Return (X, Y) of the center of cell containing provided text 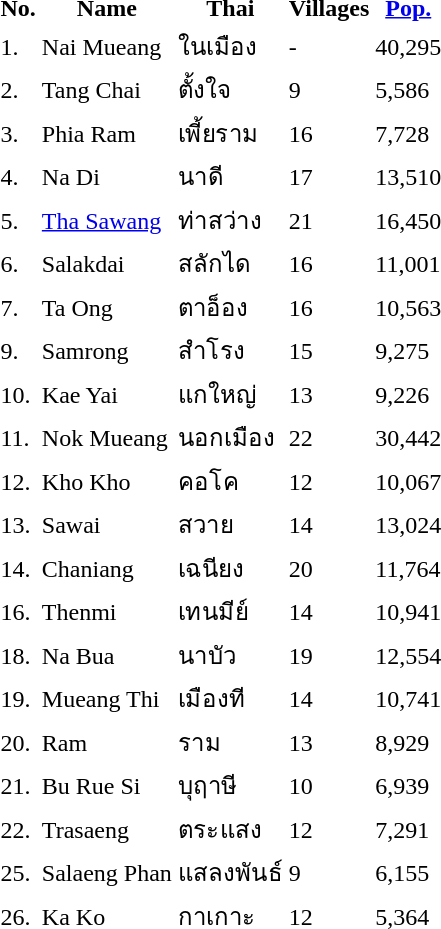
Tha Sawang (106, 220)
20 (328, 568)
10 (328, 786)
Salakdai (106, 264)
Na Di (106, 176)
บุฤาษี (230, 786)
Kho Kho (106, 481)
ในเมือง (230, 46)
Nai Mueang (106, 46)
Nok Mueang (106, 438)
เมืองที (230, 698)
Bu Rue Si (106, 786)
ท่าสว่าง (230, 220)
เฉนียง (230, 568)
Kae Yai (106, 394)
ตาอ็อง (230, 307)
คอโค (230, 481)
Mueang Thi (106, 698)
Salaeng Phan (106, 872)
ตั้งใจ (230, 90)
นอกเมือง (230, 438)
ราม (230, 742)
Ta Ong (106, 307)
Ram (106, 742)
- (328, 46)
Thenmi (106, 612)
Phia Ram (106, 133)
นาดี (230, 176)
Trasaeng (106, 829)
สวาย (230, 524)
สำโรง (230, 350)
แสลงพันธ์ (230, 872)
21 (328, 220)
เทนมีย์ (230, 612)
17 (328, 176)
สลักได (230, 264)
Na Bua (106, 655)
15 (328, 350)
Chaniang (106, 568)
19 (328, 655)
Tang Chai (106, 90)
Samrong (106, 350)
Sawai (106, 524)
เพี้ยราม (230, 133)
นาบัว (230, 655)
22 (328, 438)
แกใหญ่ (230, 394)
ตระแสง (230, 829)
